Find where the given text appears and provide that cell's center as (x, y) coordinate. 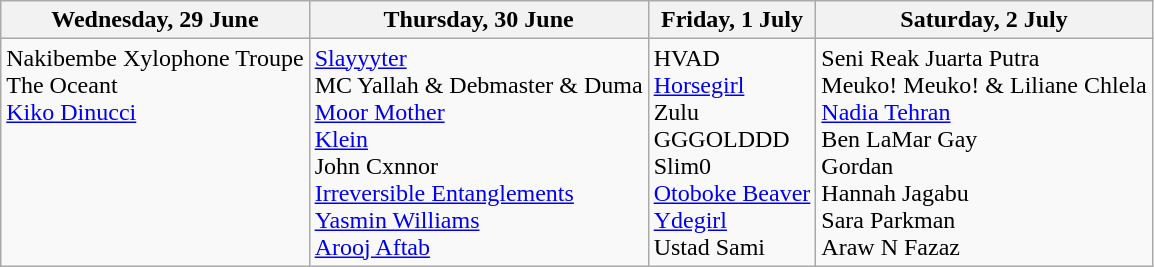
SlayyyterMC Yallah & Debmaster & DumaMoor MotherKleinJohn CxnnorIrreversible EntanglementsYasmin WilliamsArooj Aftab (478, 152)
Saturday, 2 July (984, 20)
HVADHorsegirlZuluGGGOLDDDSlim0Otoboke BeaverYdegirlUstad Sami (732, 152)
Wednesday, 29 June (155, 20)
Friday, 1 July (732, 20)
Seni Reak Juarta PutraMeuko! Meuko! & Liliane ChlelaNadia TehranBen LaMar GayGordanHannah JagabuSara ParkmanAraw N Fazaz (984, 152)
Nakibembe Xylophone TroupeThe OceantKiko Dinucci (155, 152)
Thursday, 30 June (478, 20)
